Capture the cell that displays the provided text and extract its [x, y] central coordinate. 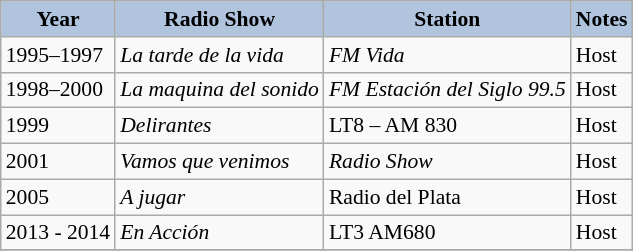
La tarde de la vida [220, 55]
2005 [58, 197]
En Acción [220, 233]
LT8 – AM 830 [448, 126]
1999 [58, 126]
A jugar [220, 197]
FM Vida [448, 55]
Year [58, 19]
Notes [602, 19]
FM Estación del Siglo 99.5 [448, 90]
1998–2000 [58, 90]
Vamos que venimos [220, 162]
LT3 AM680 [448, 233]
Delirantes [220, 126]
La maquina del sonido [220, 90]
1995–1997 [58, 55]
Station [448, 19]
2001 [58, 162]
Radio del Plata [448, 197]
2013 - 2014 [58, 233]
